Provide the [X, Y] coordinate of the cell's center where the given text is located.  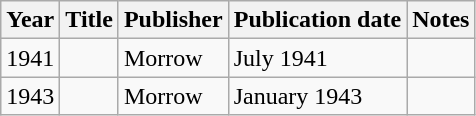
1941 [30, 58]
July 1941 [317, 58]
Notes [441, 20]
Publication date [317, 20]
Title [90, 20]
Year [30, 20]
January 1943 [317, 96]
1943 [30, 96]
Publisher [173, 20]
